Output the [X, Y] coordinate of the center of the cell containing the given text.  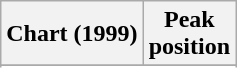
Peakposition [189, 34]
Chart (1999) [72, 34]
